Return (x, y) of the center of cell containing provided text 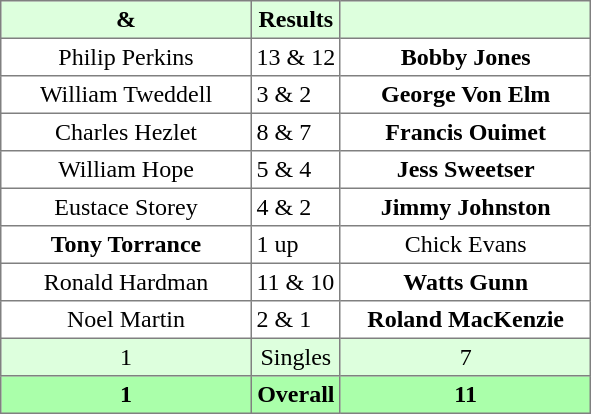
5 & 4 (296, 170)
4 & 2 (296, 207)
Watts Gunn (465, 282)
Charles Hezlet (126, 132)
11 (465, 395)
Singles (296, 357)
& (126, 20)
Ronald Hardman (126, 282)
1 up (296, 245)
Roland MacKenzie (465, 320)
Bobby Jones (465, 57)
Francis Ouimet (465, 132)
George Von Elm (465, 95)
3 & 2 (296, 95)
William Tweddell (126, 95)
Jimmy Johnston (465, 207)
2 & 1 (296, 320)
7 (465, 357)
13 & 12 (296, 57)
William Hope (126, 170)
8 & 7 (296, 132)
Results (296, 20)
Jess Sweetser (465, 170)
Overall (296, 395)
Philip Perkins (126, 57)
Tony Torrance (126, 245)
Chick Evans (465, 245)
Eustace Storey (126, 207)
Noel Martin (126, 320)
11 & 10 (296, 282)
